Identify which cell holds the provided text, then report its [x, y] central coordinate. 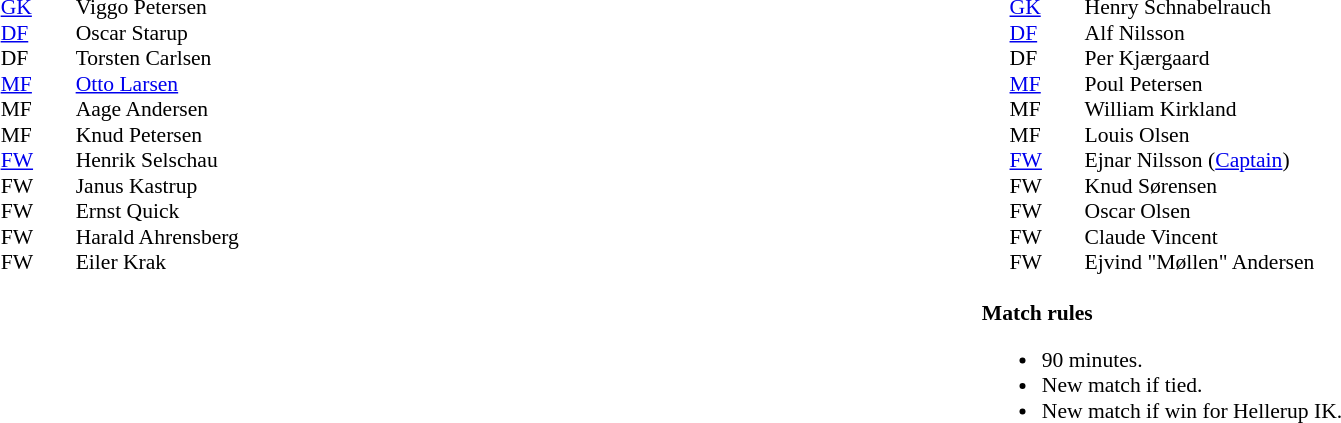
Knud Sørensen [1200, 186]
Poul Petersen [1200, 84]
Oscar Olsen [1200, 211]
Oscar Starup [158, 33]
Otto Larsen [158, 84]
Eiler Krak [158, 263]
Aage Andersen [158, 109]
Ejnar Nilsson (Captain) [1200, 161]
Henrik Selschau [158, 161]
William Kirkland [1200, 109]
Ejvind "Møllen" Andersen [1200, 263]
Janus Kastrup [158, 186]
Per Kjærgaard [1200, 59]
Torsten Carlsen [158, 59]
Knud Petersen [158, 135]
Ernst Quick [158, 211]
Alf Nilsson [1200, 33]
Harald Ahrensberg [158, 237]
Louis Olsen [1200, 135]
Claude Vincent [1200, 237]
